Extract the [x, y] coordinate from the center of the cell holding the provided text.  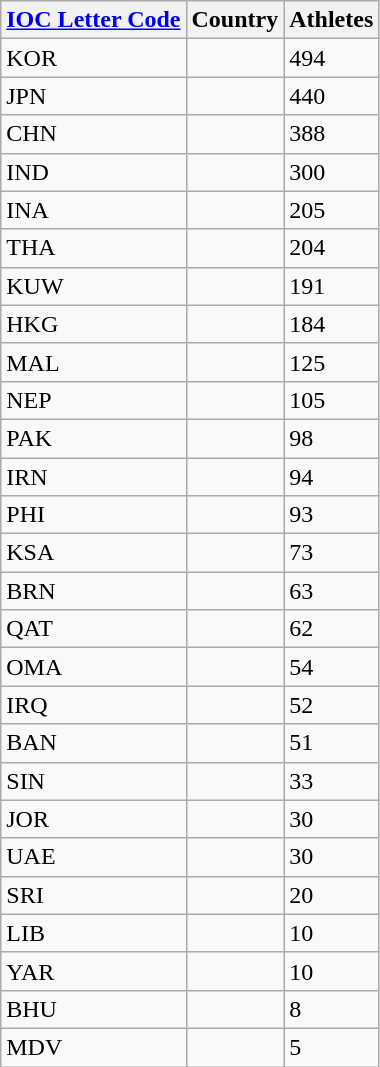
93 [332, 515]
KOR [94, 58]
YAR [94, 971]
SIN [94, 781]
51 [332, 743]
5 [332, 1047]
BAN [94, 743]
Country [235, 20]
MAL [94, 362]
CHN [94, 134]
52 [332, 705]
MDV [94, 1047]
PHI [94, 515]
98 [332, 438]
300 [332, 172]
UAE [94, 857]
PAK [94, 438]
KUW [94, 286]
THA [94, 248]
IRN [94, 477]
SRI [94, 895]
KSA [94, 553]
191 [332, 286]
IOC Letter Code [94, 20]
IRQ [94, 705]
184 [332, 324]
BRN [94, 591]
94 [332, 477]
20 [332, 895]
JOR [94, 819]
205 [332, 210]
33 [332, 781]
Athletes [332, 20]
NEP [94, 400]
OMA [94, 667]
105 [332, 400]
BHU [94, 1009]
JPN [94, 96]
QAT [94, 629]
INA [94, 210]
125 [332, 362]
HKG [94, 324]
63 [332, 591]
494 [332, 58]
440 [332, 96]
388 [332, 134]
LIB [94, 933]
204 [332, 248]
54 [332, 667]
8 [332, 1009]
73 [332, 553]
IND [94, 172]
62 [332, 629]
